Extract the [X, Y] coordinate from the center of the cell holding the provided text.  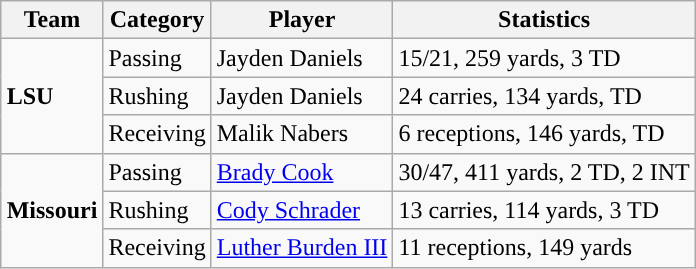
Cody Schrader [302, 210]
11 receptions, 149 yards [544, 248]
Brady Cook [302, 172]
24 carries, 134 yards, TD [544, 96]
6 receptions, 146 yards, TD [544, 134]
15/21, 259 yards, 3 TD [544, 58]
Statistics [544, 20]
30/47, 411 yards, 2 TD, 2 INT [544, 172]
Missouri [52, 210]
Player [302, 20]
Luther Burden III [302, 248]
13 carries, 114 yards, 3 TD [544, 210]
Team [52, 20]
LSU [52, 96]
Category [157, 20]
Malik Nabers [302, 134]
